Output the (X, Y) coordinate of the center of the cell containing the given text.  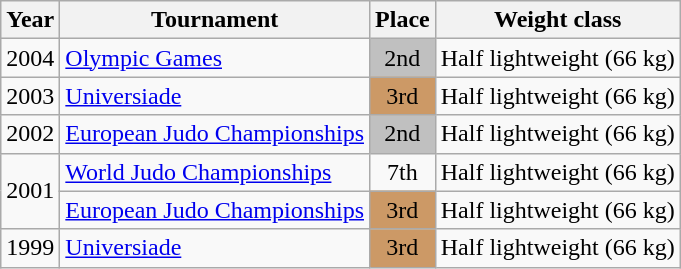
1999 (30, 248)
Tournament (215, 20)
2003 (30, 96)
7th (403, 172)
2004 (30, 58)
Olympic Games (215, 58)
Weight class (558, 20)
2002 (30, 134)
World Judo Championships (215, 172)
Place (403, 20)
Year (30, 20)
2001 (30, 191)
